Locate the cell with the specified text and output its [x, y] center coordinate. 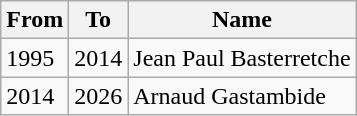
To [98, 20]
Name [242, 20]
Arnaud Gastambide [242, 96]
1995 [35, 58]
Jean Paul Basterretche [242, 58]
From [35, 20]
2026 [98, 96]
